Find where the given text appears and provide that cell's center as [X, Y] coordinate. 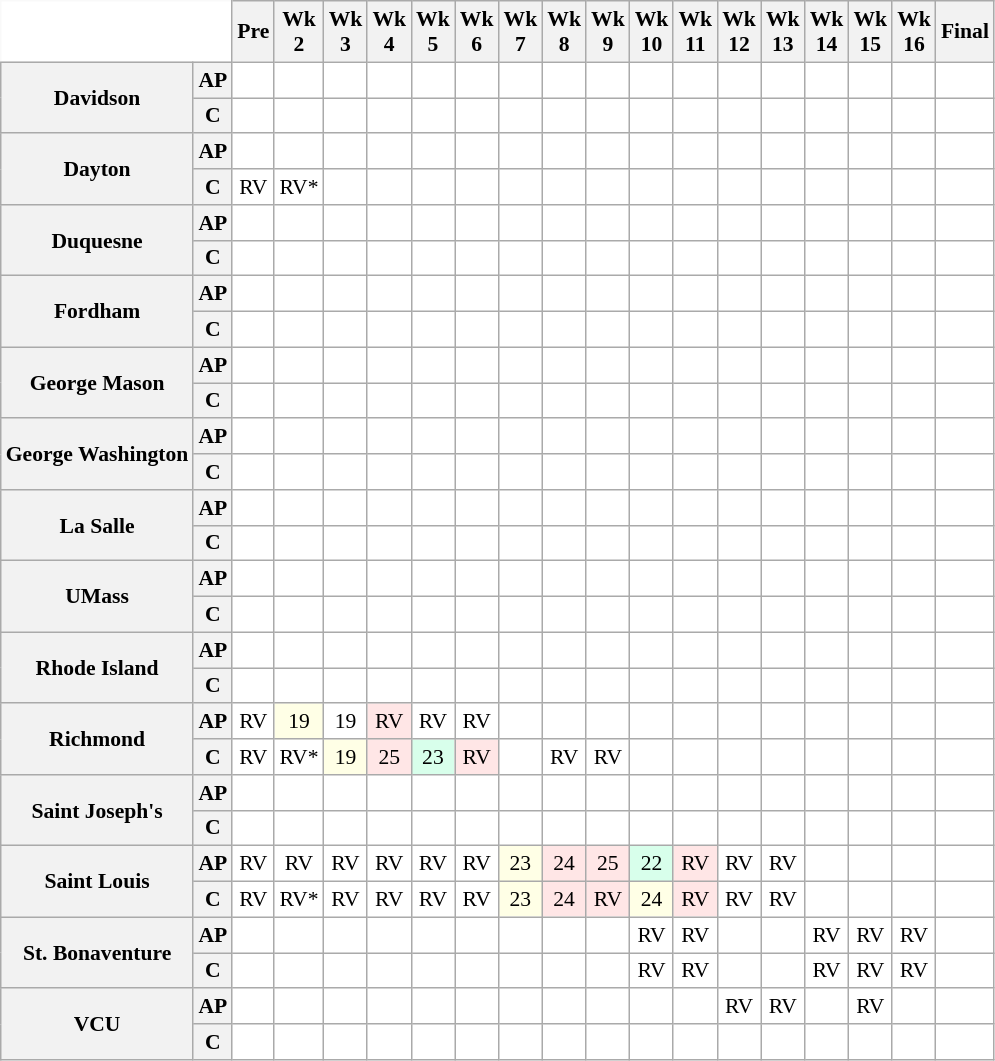
La Salle [98, 526]
Wk7 [521, 32]
Final [965, 32]
Wk3 [346, 32]
Wk12 [739, 32]
Wk15 [870, 32]
Fordham [98, 312]
Wk8 [564, 32]
Wk6 [477, 32]
Rhode Island [98, 668]
Wk10 [652, 32]
St. Bonaventure [98, 952]
22 [652, 864]
Dayton [98, 170]
Davidson [98, 98]
Saint Joseph's [98, 810]
George Mason [98, 382]
Wk13 [783, 32]
Saint Louis [98, 882]
Wk9 [608, 32]
Duquesne [98, 240]
Wk5 [433, 32]
Wk16 [914, 32]
Wk4 [389, 32]
Wk14 [827, 32]
Pre [253, 32]
Wk2 [298, 32]
UMass [98, 596]
Richmond [98, 740]
VCU [98, 1024]
Wk11 [695, 32]
George Washington [98, 454]
